Determine the (x, y) coordinate at the center of the cell enclosing the given text.  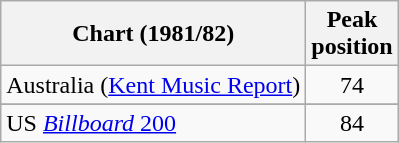
84 (352, 123)
74 (352, 85)
Chart (1981/82) (154, 34)
Peakposition (352, 34)
US Billboard 200 (154, 123)
Australia (Kent Music Report) (154, 85)
